Extract the (x, y) coordinate from the center of the cell holding the provided text.  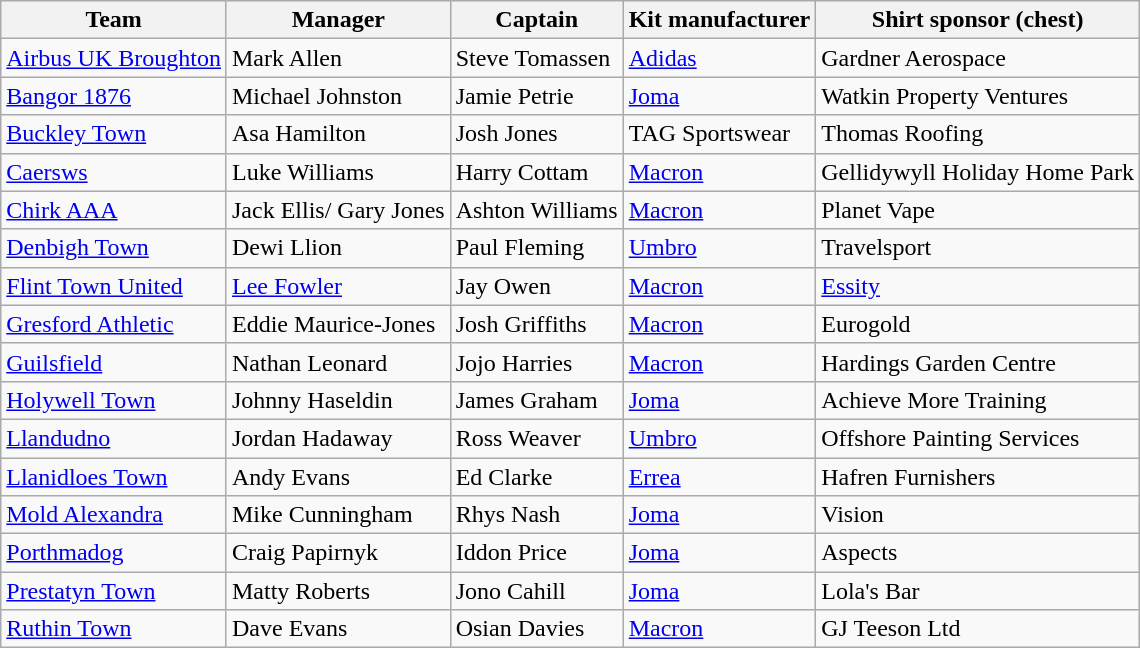
Mold Alexandra (114, 515)
Mark Allen (338, 58)
Kit manufacturer (720, 20)
Jono Cahill (536, 591)
Ed Clarke (536, 477)
Hafren Furnishers (978, 477)
Craig Papirnyk (338, 553)
Mike Cunningham (338, 515)
Jojo Harries (536, 362)
Denbigh Town (114, 248)
Errea (720, 477)
Jay Owen (536, 286)
Lola's Bar (978, 591)
Guilsfield (114, 362)
Shirt sponsor (chest) (978, 20)
Gardner Aerospace (978, 58)
Dewi Llion (338, 248)
Planet Vape (978, 210)
Harry Cottam (536, 172)
Vision (978, 515)
Rhys Nash (536, 515)
Ross Weaver (536, 438)
Adidas (720, 58)
Osian Davies (536, 629)
Captain (536, 20)
Luke Williams (338, 172)
Achieve More Training (978, 400)
Bangor 1876 (114, 96)
Matty Roberts (338, 591)
Jack Ellis/ Gary Jones (338, 210)
Ruthin Town (114, 629)
TAG Sportswear (720, 134)
Johnny Haseldin (338, 400)
Llanidloes Town (114, 477)
Nathan Leonard (338, 362)
Steve Tomassen (536, 58)
Gresford Athletic (114, 324)
Jamie Petrie (536, 96)
Josh Jones (536, 134)
Iddon Price (536, 553)
Caersws (114, 172)
Chirk AAA (114, 210)
Michael Johnston (338, 96)
Ashton Williams (536, 210)
Essity (978, 286)
Thomas Roofing (978, 134)
Offshore Painting Services (978, 438)
Manager (338, 20)
Llandudno (114, 438)
Porthmadog (114, 553)
Watkin Property Ventures (978, 96)
Dave Evans (338, 629)
GJ Teeson Ltd (978, 629)
Buckley Town (114, 134)
Flint Town United (114, 286)
Asa Hamilton (338, 134)
Andy Evans (338, 477)
Holywell Town (114, 400)
Travelsport (978, 248)
Airbus UK Broughton (114, 58)
Prestatyn Town (114, 591)
Josh Griffiths (536, 324)
Lee Fowler (338, 286)
Gellidywyll Holiday Home Park (978, 172)
Hardings Garden Centre (978, 362)
Eurogold (978, 324)
Paul Fleming (536, 248)
Jordan Hadaway (338, 438)
Aspects (978, 553)
Team (114, 20)
James Graham (536, 400)
Eddie Maurice-Jones (338, 324)
